Return the (x, y) coordinate for the center point of the cell that contains the specified text.  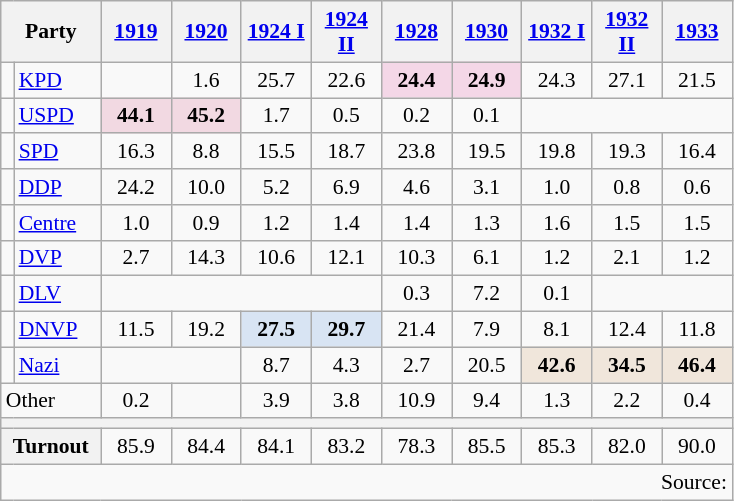
SPD (58, 152)
1924 II (346, 32)
11.8 (697, 330)
0.5 (346, 116)
24.3 (557, 80)
21.5 (697, 80)
Turnout (51, 447)
45.2 (206, 116)
4.3 (346, 365)
10.3 (416, 258)
6.9 (346, 187)
0.6 (697, 187)
21.4 (416, 330)
84.4 (206, 447)
0.4 (697, 401)
15.5 (276, 152)
10.9 (416, 401)
23.8 (416, 152)
12.1 (346, 258)
1932 I (557, 32)
24.9 (487, 80)
14.3 (206, 258)
7.9 (487, 330)
1.7 (276, 116)
0.9 (206, 223)
24.2 (136, 187)
82.0 (627, 447)
16.3 (136, 152)
9.4 (487, 401)
7.2 (487, 294)
46.4 (697, 365)
20.5 (487, 365)
90.0 (697, 447)
25.7 (276, 80)
27.5 (276, 330)
3.1 (487, 187)
10.0 (206, 187)
1924 I (276, 32)
Other (51, 401)
2.2 (627, 401)
34.5 (627, 365)
18.7 (346, 152)
8.1 (557, 330)
8.7 (276, 365)
DLV (58, 294)
6.1 (487, 258)
10.6 (276, 258)
19.8 (557, 152)
1933 (697, 32)
42.6 (557, 365)
1919 (136, 32)
11.5 (136, 330)
27.1 (627, 80)
4.6 (416, 187)
USPD (58, 116)
78.3 (416, 447)
19.5 (487, 152)
1932 II (627, 32)
1928 (416, 32)
0.8 (627, 187)
0.3 (416, 294)
8.8 (206, 152)
85.9 (136, 447)
1920 (206, 32)
24.4 (416, 80)
83.2 (346, 447)
DNVP (58, 330)
85.5 (487, 447)
84.1 (276, 447)
1930 (487, 32)
19.2 (206, 330)
2.1 (627, 258)
Nazi (58, 365)
22.6 (346, 80)
44.1 (136, 116)
5.2 (276, 187)
29.7 (346, 330)
Centre (58, 223)
3.8 (346, 401)
3.9 (276, 401)
12.4 (627, 330)
KPD (58, 80)
DVP (58, 258)
16.4 (697, 152)
85.3 (557, 447)
Source: (366, 482)
DDP (58, 187)
19.3 (627, 152)
Party (51, 32)
